From the cell containing the given text, extract its center point as (X, Y) coordinate. 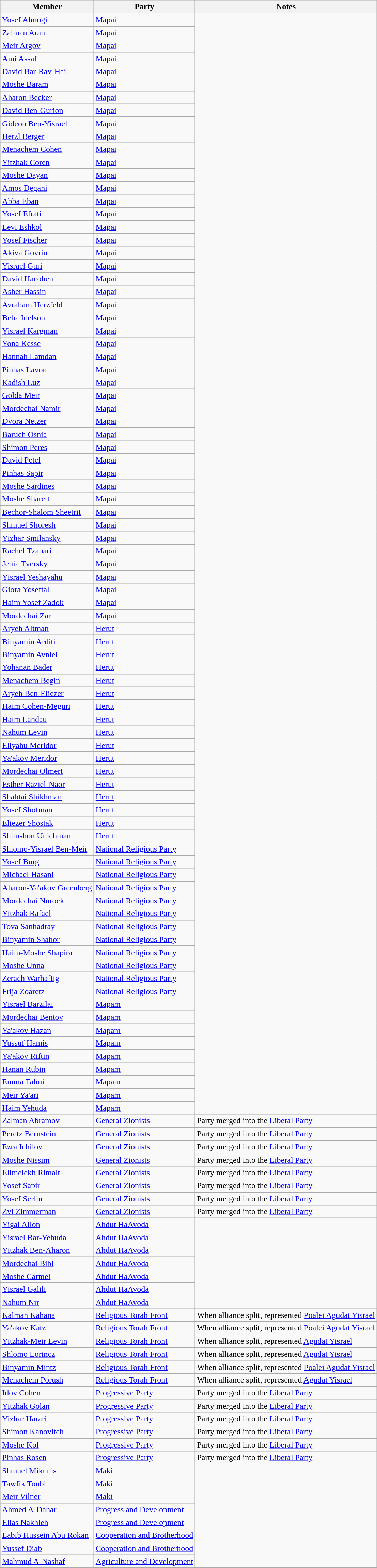
Shimshon Unichman (47, 836)
Yisrael Galili (47, 1289)
David Hacohen (47, 279)
Binyamin Avniel (47, 654)
Menachem Cohen (47, 149)
Yohanan Bader (47, 667)
Moshe Unna (47, 965)
Kalman Kahana (47, 1315)
Yosef Burg (47, 862)
Shlomo-Yisrael Ben-Meir (47, 849)
Jenia Tversky (47, 564)
Yigal Allon (47, 1225)
Haim-Moshe Shapira (47, 952)
Zerach Warhaftig (47, 978)
Emma Talmi (47, 1082)
Abba Eban (47, 201)
Binyamin Mintz (47, 1367)
Yitzhak Golan (47, 1406)
Shmuel Mikunis (47, 1471)
Mordechai Zar (47, 616)
Yosef Shofman (47, 810)
Yizhar Smilansky (47, 538)
Menachem Begin (47, 680)
Shabtai Shikhman (47, 797)
Menachem Porush (47, 1380)
Yisrael Yeshayahu (47, 577)
Haim Landau (47, 719)
Moshe Kol (47, 1445)
Mordechai Olmert (47, 771)
Aryeh Altman (47, 629)
Binyamin Shahor (47, 939)
Yisrael Kargman (47, 330)
Yosef Efrati (47, 214)
Meir Ya'ari (47, 1095)
Baruch Osnia (47, 434)
Shmuel Shoresh (47, 525)
Yizhar Harari (47, 1419)
Avraham Herzfeld (47, 305)
Ahmed A-Dahar (47, 1509)
Moshe Sardines (47, 486)
Gideon Ben-Yisrael (47, 123)
Zvi Zimmerman (47, 1212)
Idov Cohen (47, 1393)
Mordechai Bentov (47, 1017)
Levi Eshkol (47, 227)
Amos Degani (47, 188)
Haim Cohen-Meguri (47, 706)
Meir Vilner (47, 1497)
Esther Raziel-Naor (47, 784)
Ya'akov Riftin (47, 1056)
Moshe Baram (47, 84)
Giora Yoseftal (47, 590)
Member (47, 7)
Frija Zoaretz (47, 991)
Yitzhak Ben-Aharon (47, 1250)
Mordechai Namir (47, 408)
Akiva Govrin (47, 253)
Yosef Serlin (47, 1198)
Haim Yosef Zadok (47, 603)
Mordechai Nurock (47, 901)
Shimon Kanovitch (47, 1432)
Yosef Fischer (47, 240)
Yosef Sapir (47, 1185)
Yitzhak-Meir Levin (47, 1341)
Party (144, 7)
Binyamin Arditi (47, 642)
Ami Assaf (47, 59)
Zalman Abramov (47, 1121)
Labib Hussein Abu Rokan (47, 1535)
Yona Kesse (47, 343)
Eliyahu Meridor (47, 745)
Elimelekh Rimalt (47, 1173)
Kadish Luz (47, 383)
Yisrael Barzilai (47, 1004)
Hannah Lamdan (47, 356)
Peretz Bernstein (47, 1134)
Agriculture and Development (144, 1561)
Nahum Levin (47, 732)
Aharon-Ya'akov Greenberg (47, 888)
Tova Sanhadray (47, 926)
Yussuf Hamis (47, 1043)
Moshe Dayan (47, 175)
Asher Hassin (47, 292)
Moshe Sharett (47, 499)
Shimon Peres (47, 447)
Bechor-Shalom Sheetrit (47, 512)
Yisrael Guri (47, 266)
Aryeh Ben-Eliezer (47, 693)
Haim Yehuda (47, 1108)
Zalman Aran (47, 33)
David Ben-Gurion (47, 110)
Ezra Ichilov (47, 1147)
Moshe Carmel (47, 1276)
Ya'akov Meridor (47, 758)
Mordechai Bibi (47, 1263)
Yussef Diab (47, 1548)
David Petel (47, 460)
David Bar-Rav-Hai (47, 71)
Hanan Rubin (47, 1069)
Pinhas Lavon (47, 369)
Pinhas Rosen (47, 1458)
Herzl Berger (47, 136)
Elias Nakhleh (47, 1522)
Ya'akov Katz (47, 1328)
Yosef Almogi (47, 20)
Meir Argov (47, 46)
Dvora Netzer (47, 421)
Shlomo Lorincz (47, 1354)
Ya'akov Hazan (47, 1030)
Mahmud A-Nashaf (47, 1561)
Golda Meir (47, 395)
Aharon Becker (47, 97)
Michael Hasani (47, 875)
Nahum Nir (47, 1302)
Pinhas Sapir (47, 473)
Moshe Nissim (47, 1160)
Yitzhak Rafael (47, 914)
Beba Idelson (47, 318)
Tawfik Toubi (47, 1484)
Yitzhak Coren (47, 162)
Notes (286, 7)
Yisrael Bar-Yehuda (47, 1238)
Eliezer Shostak (47, 823)
Rachel Tzabari (47, 551)
